Return (X, Y) of the center of cell containing provided text 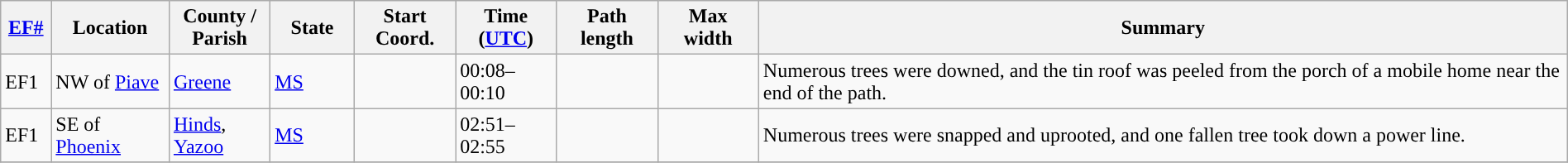
00:08–00:10 (506, 81)
Time (UTC) (506, 28)
Hinds, Yazoo (219, 136)
02:51–02:55 (506, 136)
Start Coord. (404, 28)
EF# (26, 28)
County / Parish (219, 28)
Max width (708, 28)
Path length (607, 28)
Greene (219, 81)
Location (111, 28)
Numerous trees were snapped and uprooted, and one fallen tree took down a power line. (1163, 136)
SE of Phoenix (111, 136)
NW of Piave (111, 81)
State (313, 28)
Summary (1163, 28)
Numerous trees were downed, and the tin roof was peeled from the porch of a mobile home near the end of the path. (1163, 81)
